Find where the given text appears and provide that cell's center as [X, Y] coordinate. 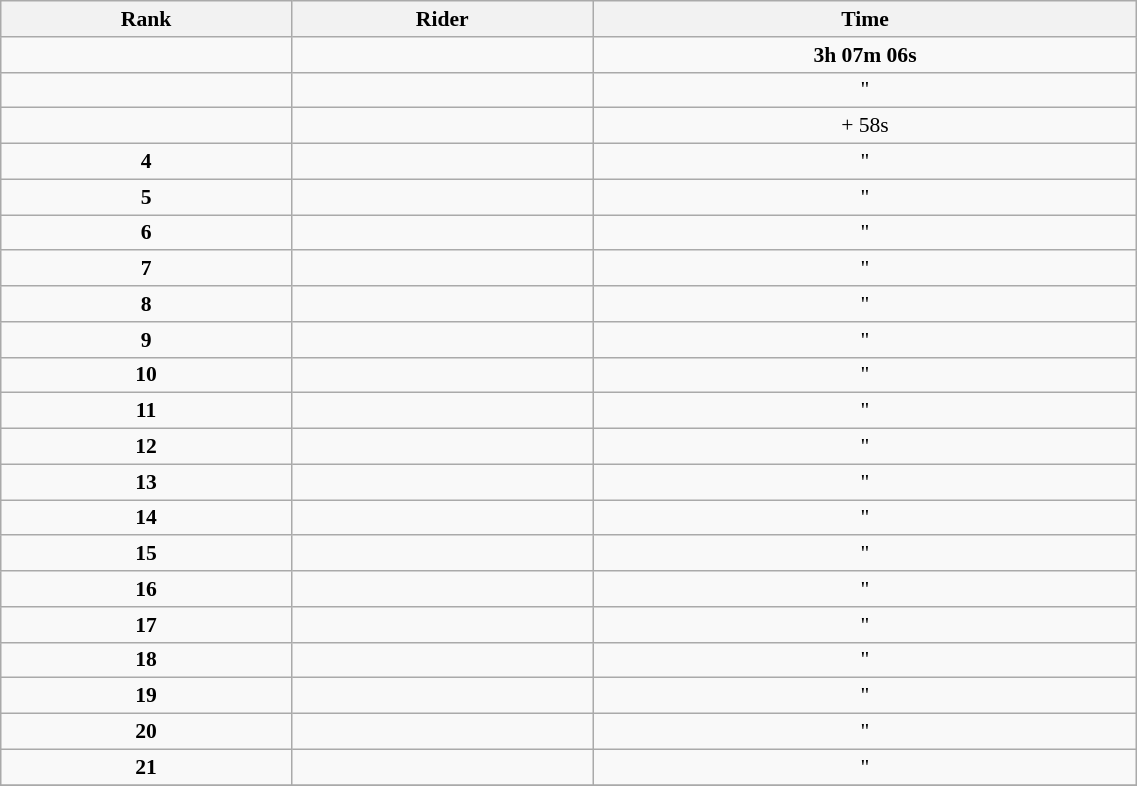
7 [146, 269]
Time [865, 19]
20 [146, 732]
+ 58s [865, 126]
Rider [442, 19]
21 [146, 767]
10 [146, 375]
18 [146, 660]
11 [146, 411]
13 [146, 482]
15 [146, 554]
5 [146, 197]
8 [146, 304]
14 [146, 518]
4 [146, 162]
9 [146, 340]
Rank [146, 19]
3h 07m 06s [865, 55]
17 [146, 625]
6 [146, 233]
12 [146, 447]
19 [146, 696]
16 [146, 589]
